From the cell containing the given text, extract its center point as (X, Y) coordinate. 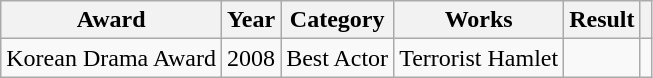
Works (479, 20)
Year (252, 20)
Korean Drama Award (112, 58)
Best Actor (338, 58)
2008 (252, 58)
Category (338, 20)
Terrorist Hamlet (479, 58)
Award (112, 20)
Result (602, 20)
